Scan for the cell matching the given text and deliver its (x, y) coordinate at center. 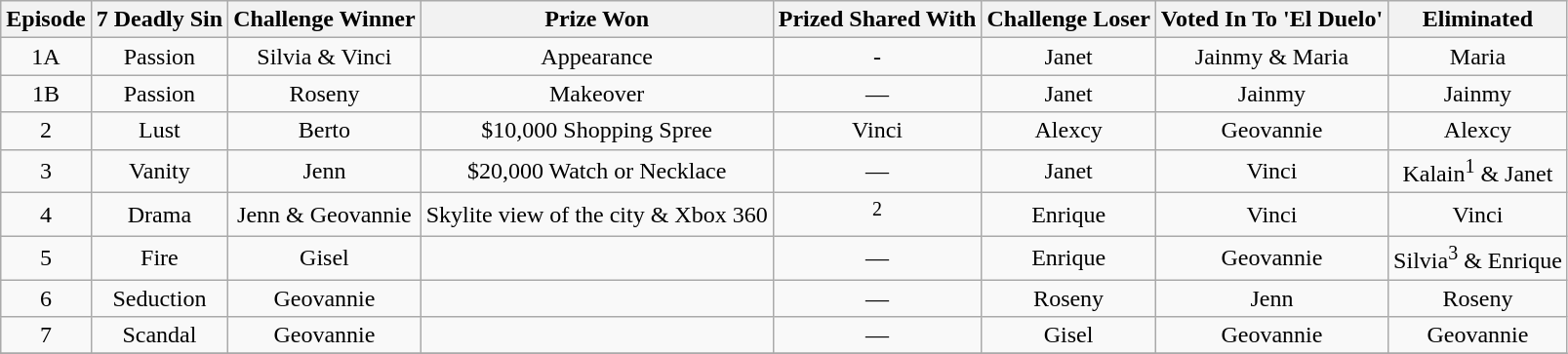
$20,000 Watch or Necklace (597, 172)
Makeover (597, 94)
Lust (159, 131)
Challenge Winner (325, 20)
Vanity (159, 172)
Scandal (159, 335)
$10,000 Shopping Spree (597, 131)
6 (46, 298)
Seduction (159, 298)
- (877, 57)
Maria (1478, 57)
Kalain1 & Janet (1478, 172)
Challenge Loser (1068, 20)
Fire (159, 257)
Eliminated (1478, 20)
7 Deadly Sin (159, 20)
Skylite view of the city & Xbox 360 (597, 215)
Voted In To 'El Duelo' (1271, 20)
Silvia3 & Enrique (1478, 257)
Appearance (597, 57)
7 (46, 335)
Jainmy & Maria (1271, 57)
Silvia & Vinci (325, 57)
4 (46, 215)
3 (46, 172)
5 (46, 257)
1B (46, 94)
1A (46, 57)
Berto (325, 131)
Jenn & Geovannie (325, 215)
Prize Won (597, 20)
Drama (159, 215)
Episode (46, 20)
Prized Shared With (877, 20)
